Determine the [X, Y] coordinate at the center of the cell enclosing the given text.  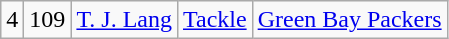
109 [48, 20]
Tackle [214, 20]
4 [12, 20]
T. J. Lang [124, 20]
Green Bay Packers [350, 20]
